Locate the cell with the specified text and output its [X, Y] center coordinate. 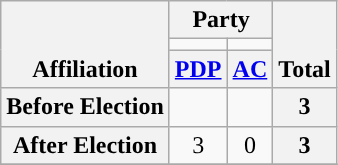
AC [250, 69]
After Election [86, 145]
Total [305, 44]
Party [220, 20]
0 [250, 145]
Affiliation [86, 44]
PDP [198, 69]
Before Election [86, 107]
